Determine the (X, Y) coordinate at the center of the cell enclosing the given text.  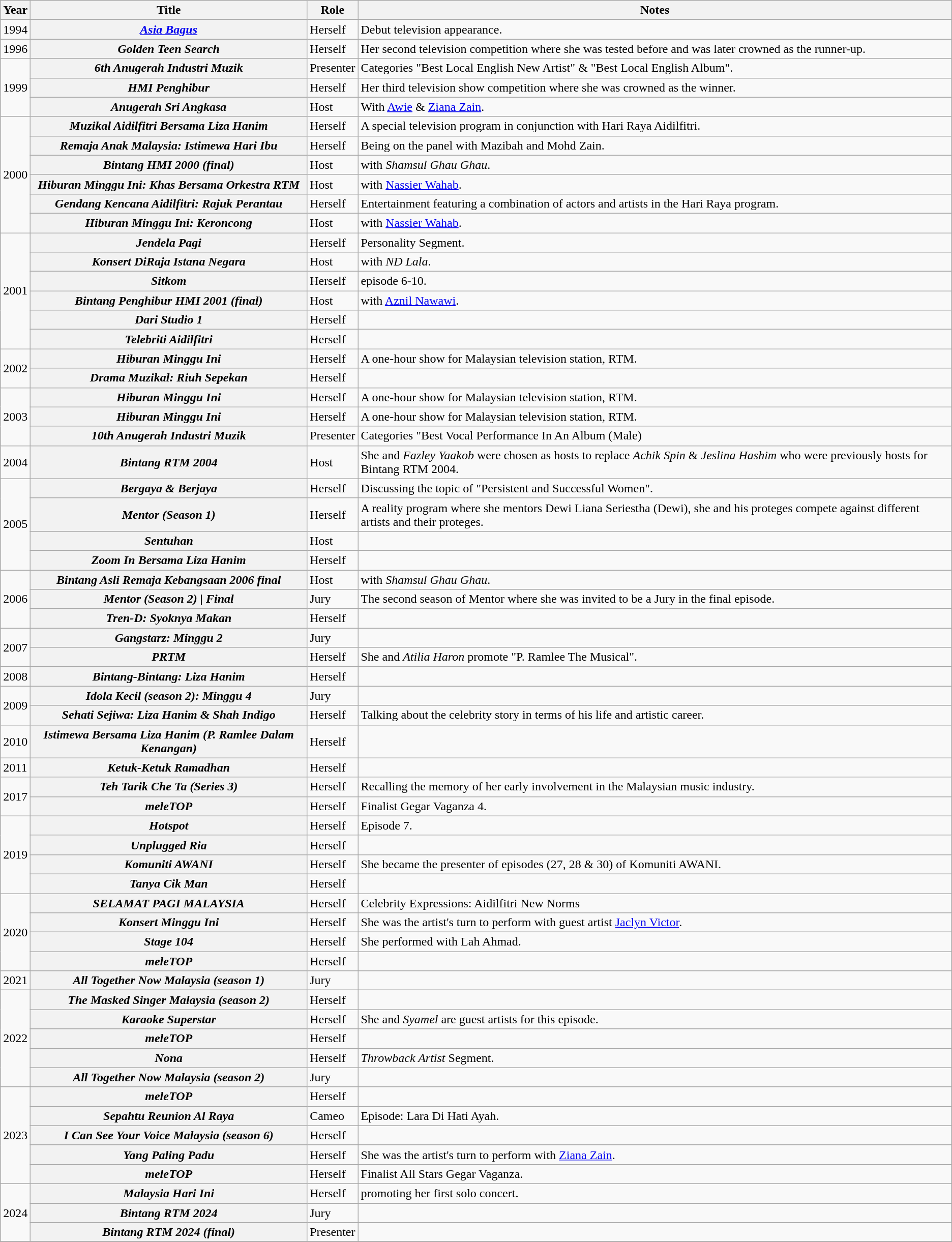
Telebriti Aidilfitri (169, 339)
2011 (15, 767)
Ketuk-Ketuk Ramadhan (169, 767)
2023 (15, 1135)
Bintang RTM 2024 (169, 1213)
2004 (15, 462)
Golden Teen Search (169, 49)
Bintang Asli Remaja Kebangsaan 2006 final (169, 579)
Konsert DiRaja Istana Negara (169, 262)
Anugerah Sri Angkasa (169, 107)
2001 (15, 291)
Muzikal Aidilfitri Bersama Liza Hanim (169, 126)
Gangstarz: Minggu 2 (169, 638)
She and Fazley Yaakob were chosen as hosts to replace Achik Spin & Jeslina Hashim who were previously hosts for Bintang RTM 2004. (655, 462)
She became the presenter of episodes (27, 28 & 30) of Komuniti AWANI. (655, 864)
1996 (15, 49)
She was the artist's turn to perform with Ziana Zain. (655, 1155)
SELAMAT PAGI MALAYSIA (169, 903)
Bintang RTM 2024 (final) (169, 1232)
Jendela Pagi (169, 243)
Mentor (Season 2) | Final (169, 599)
2010 (15, 742)
She was the artist's turn to perform with guest artist Jaclyn Victor. (655, 923)
2003 (15, 417)
2006 (15, 599)
Mentor (Season 1) (169, 515)
Gendang Kencana Aidilfitri: Rajuk Perantau (169, 203)
Unplugged Ria (169, 845)
2000 (15, 174)
1994 (15, 29)
2020 (15, 932)
She and Syamel are guest artists for this episode. (655, 1019)
Yang Paling Padu (169, 1155)
Categories "Best Vocal Performance In An Album (Male) (655, 436)
2024 (15, 1213)
2008 (15, 676)
Bergaya & Berjaya (169, 488)
Bintang HMI 2000 (final) (169, 165)
Episode: Lara Di Hati Ayah. (655, 1116)
With Awie & Ziana Zain. (655, 107)
Sehati Sejiwa: Liza Hanim & Shah Indigo (169, 715)
Talking about the celebrity story in terms of his life and artistic career. (655, 715)
2005 (15, 524)
A special television program in conjunction with Hari Raya Aidilfitri. (655, 126)
Categories "Best Local English New Artist" & "Best Local English Album". (655, 68)
2021 (15, 981)
All Together Now Malaysia (season 2) (169, 1077)
The second season of Mentor where she was invited to be a Jury in the final episode. (655, 599)
Bintang RTM 2004 (169, 462)
Episode 7. (655, 825)
Tren-D: Syoknya Makan (169, 618)
Komuniti AWANI (169, 864)
2019 (15, 854)
Discussing the topic of "Persistent and Successful Women". (655, 488)
PRTM (169, 657)
Throwback Artist Segment. (655, 1058)
Asia Bagus (169, 29)
Sitkom (169, 281)
Bintang Penghibur HMI 2001 (final) (169, 301)
Sentuhan (169, 541)
Finalist All Stars Gegar Vaganza. (655, 1174)
She and Atilia Haron promote "P. Ramlee The Musical". (655, 657)
Tanya Cik Man (169, 883)
Istimewa Bersama Liza Hanim (P. Ramlee Dalam Kenangan) (169, 742)
Cameo (333, 1116)
Personality Segment. (655, 243)
Finalist Gegar Vaganza 4. (655, 806)
Her second television competition where she was tested before and was later crowned as the runner-up. (655, 49)
Bintang-Bintang: Liza Hanim (169, 676)
Her third television show competition where she was crowned as the winner. (655, 87)
with ND Lala. (655, 262)
Year (15, 10)
episode 6-10. (655, 281)
Konsert Minggu Ini (169, 923)
2007 (15, 647)
Drama Muzikal: Riuh Sepekan (169, 378)
Role (333, 10)
Dari Studio 1 (169, 320)
2017 (15, 796)
Nona (169, 1058)
Entertainment featuring a combination of actors and artists in the Hari Raya program. (655, 203)
Debut television appearance. (655, 29)
Zoom In Bersama Liza Hanim (169, 560)
10th Anugerah Industri Muzik (169, 436)
Stage 104 (169, 942)
Hiburan Minggu Ini: Khas Bersama Orkestra RTM (169, 184)
Remaja Anak Malaysia: Istimewa Hari Ibu (169, 145)
Hiburan Minggu Ini: Keroncong (169, 223)
with Aznil Nawawi. (655, 301)
The Masked Singer Malaysia (season 2) (169, 1000)
Notes (655, 10)
She performed with Lah Ahmad. (655, 942)
Being on the panel with Mazibah and Mohd Zain. (655, 145)
Malaysia Hari Ini (169, 1193)
Celebrity Expressions: Aidilfitri New Norms (655, 903)
2022 (15, 1039)
Sepahtu Reunion Al Raya (169, 1116)
A reality program where she mentors Dewi Liana Seriestha (Dewi), she and his proteges compete against different artists and their proteges. (655, 515)
Idola Kecil (season 2): Minggu 4 (169, 696)
6th Anugerah Industri Muzik (169, 68)
Karaoke Superstar (169, 1019)
2009 (15, 705)
Hotspot (169, 825)
All Together Now Malaysia (season 1) (169, 981)
Title (169, 10)
promoting her first solo concert. (655, 1193)
Recalling the memory of her early involvement in the Malaysian music industry. (655, 787)
2002 (15, 368)
1999 (15, 87)
I Can See Your Voice Malaysia (season 6) (169, 1135)
Teh Tarik Che Ta (Series 3) (169, 787)
HMI Penghibur (169, 87)
